For the text-containing cell, return its midpoint in [x, y] coordinate format. 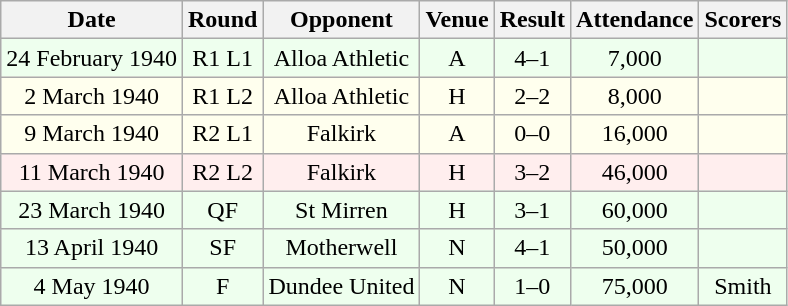
50,000 [635, 248]
SF [222, 248]
3–1 [532, 210]
24 February 1940 [92, 58]
0–0 [532, 134]
9 March 1940 [92, 134]
2–2 [532, 96]
46,000 [635, 172]
Motherwell [342, 248]
R1 L2 [222, 96]
R2 L1 [222, 134]
7,000 [635, 58]
3–2 [532, 172]
Attendance [635, 20]
Result [532, 20]
F [222, 286]
Round [222, 20]
2 March 1940 [92, 96]
1–0 [532, 286]
Venue [457, 20]
11 March 1940 [92, 172]
R1 L1 [222, 58]
Smith [743, 286]
4 May 1940 [92, 286]
16,000 [635, 134]
8,000 [635, 96]
75,000 [635, 286]
Date [92, 20]
Opponent [342, 20]
60,000 [635, 210]
23 March 1940 [92, 210]
St Mirren [342, 210]
Dundee United [342, 286]
QF [222, 210]
R2 L2 [222, 172]
13 April 1940 [92, 248]
Scorers [743, 20]
